Determine the [x, y] coordinate at the center of the cell enclosing the given text.  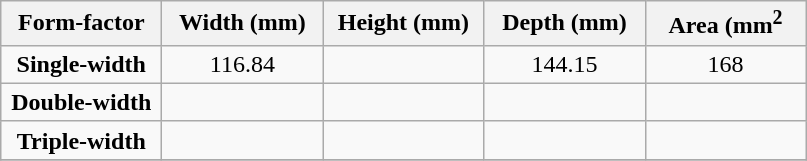
Area (mm2 [726, 24]
Single-width [82, 64]
Width (mm) [242, 24]
Double-width [82, 102]
Depth (mm) [564, 24]
Triple-width [82, 140]
Form-factor [82, 24]
116.84 [242, 64]
Height (mm) [404, 24]
144.15 [564, 64]
168 [726, 64]
